Extract the [x, y] coordinate from the center of the cell holding the provided text.  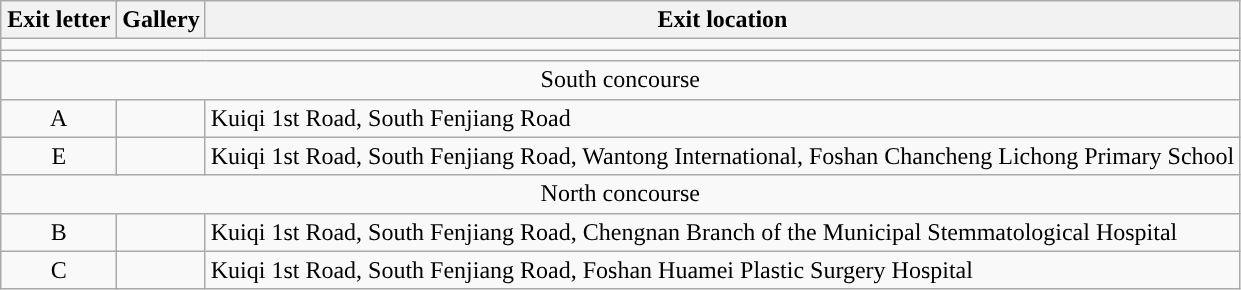
Exit location [722, 20]
C [59, 270]
Kuiqi 1st Road, South Fenjiang Road, Foshan Huamei Plastic Surgery Hospital [722, 270]
A [59, 118]
Kuiqi 1st Road, South Fenjiang Road [722, 118]
Gallery [161, 20]
North concourse [620, 194]
South concourse [620, 80]
E [59, 156]
B [59, 232]
Kuiqi 1st Road, South Fenjiang Road, Chengnan Branch of the Municipal Stemmatological Hospital [722, 232]
Exit letter [59, 20]
Kuiqi 1st Road, South Fenjiang Road, Wantong International, Foshan Chancheng Lichong Primary School [722, 156]
